Determine the [X, Y] coordinate at the center of the cell enclosing the given text.  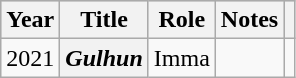
Title [104, 20]
Year [30, 20]
Role [182, 20]
Imma [182, 58]
Notes [249, 20]
Gulhun [104, 58]
2021 [30, 58]
